Locate the cell with the specified text and output its [x, y] center coordinate. 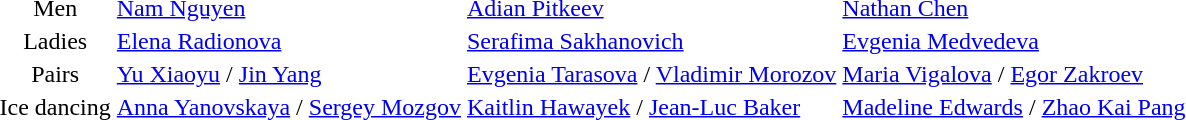
Yu Xiaoyu / Jin Yang [288, 74]
Serafima Sakhanovich [651, 41]
Evgenia Tarasova / Vladimir Morozov [651, 74]
Elena Radionova [288, 41]
